Return (x, y) of the center of cell containing provided text 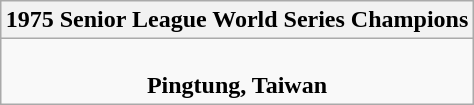
1975 Senior League World Series Champions (237, 20)
Pingtung, Taiwan (237, 72)
